Return [X, Y] of the center of cell containing provided text 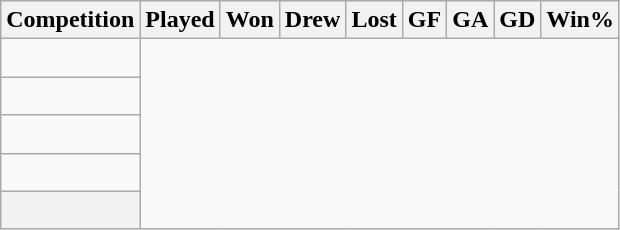
GF [424, 20]
GA [470, 20]
Won [250, 20]
Drew [312, 20]
GD [518, 20]
Lost [374, 20]
Competition [70, 20]
Win% [580, 20]
Played [180, 20]
